Provide the [X, Y] coordinate of the cell's center where the given text is located.  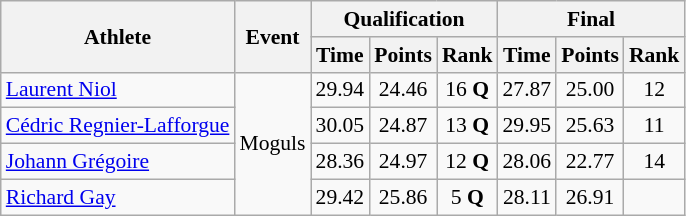
28.11 [526, 197]
24.46 [403, 90]
Cédric Regnier-Lafforgue [118, 126]
Richard Gay [118, 197]
16 Q [468, 90]
28.06 [526, 162]
25.63 [590, 126]
Johann Grégoire [118, 162]
28.36 [340, 162]
14 [654, 162]
12 Q [468, 162]
25.00 [590, 90]
Event [272, 36]
29.42 [340, 197]
Athlete [118, 36]
Laurent Niol [118, 90]
24.97 [403, 162]
22.77 [590, 162]
29.94 [340, 90]
24.87 [403, 126]
25.86 [403, 197]
26.91 [590, 197]
27.87 [526, 90]
Final [590, 19]
11 [654, 126]
12 [654, 90]
29.95 [526, 126]
Moguls [272, 143]
5 Q [468, 197]
30.05 [340, 126]
13 Q [468, 126]
Qualification [404, 19]
